From the cell containing the given text, extract its center point as [x, y] coordinate. 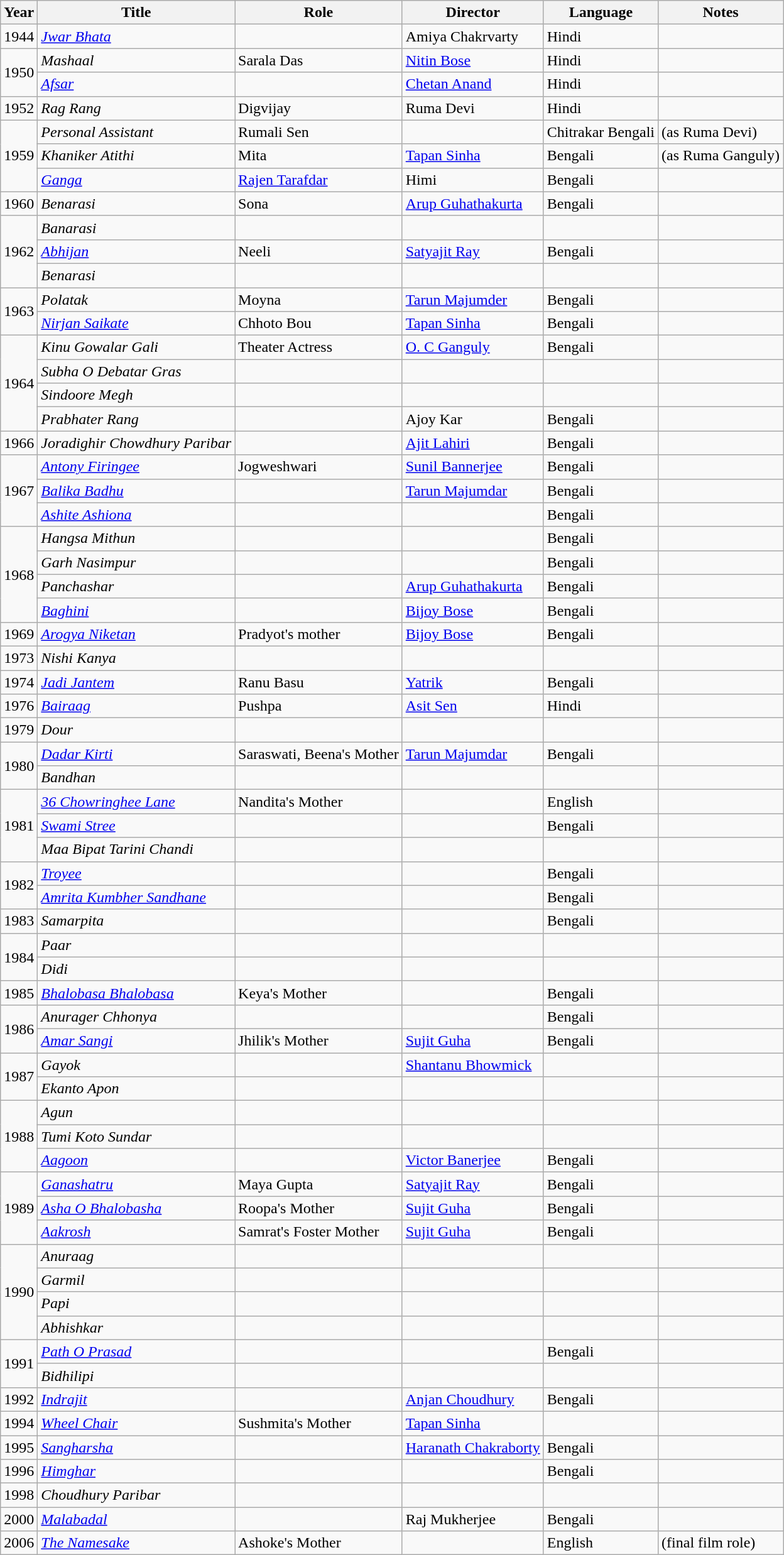
Asit Sen [472, 706]
Gayok [136, 1065]
Nirjan Saikate [136, 324]
Sangharsha [136, 1447]
Bandhan [136, 778]
Troyee [136, 873]
Theater Actress [319, 347]
Tumi Koto Sundar [136, 1137]
Anurager Chhonya [136, 1017]
Himi [472, 180]
1983 [19, 921]
Keya's Mother [319, 993]
Garmil [136, 1280]
Ranu Basu [319, 682]
Nandita's Mother [319, 802]
Chhoto Bou [319, 324]
Mita [319, 156]
1966 [19, 443]
Polatak [136, 300]
Dadar Kirti [136, 754]
Kinu Gowalar Gali [136, 347]
Paar [136, 945]
Ganashatru [136, 1184]
Panchashar [136, 586]
Title [136, 13]
Haranath Chakraborty [472, 1447]
1986 [19, 1028]
(final film role) [721, 1543]
Director [472, 13]
Bidhilipi [136, 1375]
Swami Stree [136, 826]
1989 [19, 1208]
Anjan Choudhury [472, 1399]
Joradighir Chowdhury Paribar [136, 443]
Garh Nasimpur [136, 562]
(as Ruma Ganguly) [721, 156]
Mashaal [136, 60]
1963 [19, 312]
Himghar [136, 1471]
Role [319, 13]
1944 [19, 36]
Afsar [136, 84]
Sarala Das [319, 60]
Wheel Chair [136, 1423]
Sindoore Megh [136, 395]
Moyna [319, 300]
Khaniker Atithi [136, 156]
1968 [19, 574]
Jhilik's Mother [319, 1040]
Abhishkar [136, 1328]
Amiya Chakrvarty [472, 36]
Ajit Lahiri [472, 443]
1974 [19, 682]
1998 [19, 1495]
Tarun Majumder [472, 300]
1962 [19, 251]
2000 [19, 1519]
Nitin Bose [472, 60]
1995 [19, 1447]
Subha O Debatar Gras [136, 371]
Digvijay [319, 108]
1959 [19, 156]
Abhijan [136, 251]
Roopa's Mother [319, 1208]
Pradyot's mother [319, 634]
Amar Sangi [136, 1040]
Ashite Ashiona [136, 515]
Prabhater Rang [136, 419]
1992 [19, 1399]
Dour [136, 730]
Nishi Kanya [136, 658]
Bhalobasa Bhalobasa [136, 993]
Personal Assistant [136, 132]
1979 [19, 730]
Balika Badhu [136, 491]
Aakrosh [136, 1232]
Ashoke's Mother [319, 1543]
Raj Mukherjee [472, 1519]
Language [601, 13]
36 Chowringhee Lane [136, 802]
2006 [19, 1543]
Jwar Bhata [136, 36]
Anuraag [136, 1256]
Ruma Devi [472, 108]
Jadi Jantem [136, 682]
Arogya Niketan [136, 634]
Papi [136, 1304]
1950 [19, 72]
Ajoy Kar [472, 419]
(as Ruma Devi) [721, 132]
Neeli [319, 251]
1952 [19, 108]
1960 [19, 204]
Choudhury Paribar [136, 1495]
1967 [19, 491]
Antony Firingee [136, 467]
Agun [136, 1113]
Saraswati, Beena's Mother [319, 754]
Rag Rang [136, 108]
1994 [19, 1423]
1973 [19, 658]
1985 [19, 993]
1988 [19, 1137]
Sushmita's Mother [319, 1423]
1980 [19, 766]
1964 [19, 383]
Victor Banerjee [472, 1160]
1990 [19, 1292]
Ganga [136, 180]
1976 [19, 706]
Samarpita [136, 921]
Year [19, 13]
Pushpa [319, 706]
Indrajit [136, 1399]
O. C Ganguly [472, 347]
1982 [19, 885]
Notes [721, 13]
Sunil Bannerjee [472, 467]
Asha O Bhalobasha [136, 1208]
1996 [19, 1471]
1981 [19, 826]
Bairaag [136, 706]
1987 [19, 1077]
Rumali Sen [319, 132]
Amrita Kumbher Sandhane [136, 897]
Hangsa Mithun [136, 538]
Chetan Anand [472, 84]
The Namesake [136, 1543]
Yatrik [472, 682]
Sona [319, 204]
Malabadal [136, 1519]
Jogweshwari [319, 467]
Maya Gupta [319, 1184]
Samrat's Foster Mother [319, 1232]
Didi [136, 969]
Baghini [136, 610]
Ekanto Apon [136, 1089]
Banarasi [136, 227]
Shantanu Bhowmick [472, 1065]
Aagoon [136, 1160]
1969 [19, 634]
1991 [19, 1363]
Maa Bipat Tarini Chandi [136, 849]
1984 [19, 957]
Path O Prasad [136, 1351]
Rajen Tarafdar [319, 180]
Chitrakar Bengali [601, 132]
